Search for the cell housing the specified text and yield its [X, Y] center coordinate. 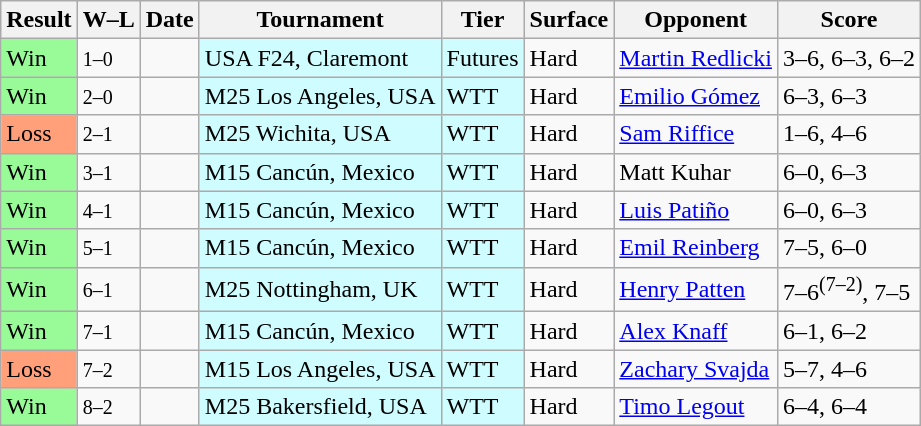
3–6, 6–3, 6–2 [848, 58]
Tier [482, 20]
Score [848, 20]
M15 Los Angeles, USA [320, 369]
Date [170, 20]
6–1, 6–2 [848, 331]
6–4, 6–4 [848, 407]
Futures [482, 58]
Alex Knaff [696, 331]
Sam Riffice [696, 134]
M25 Nottingham, UK [320, 290]
6–3, 6–3 [848, 96]
USA F24, Claremont [320, 58]
W–L [108, 20]
4–1 [108, 210]
7–6(7–2), 7–5 [848, 290]
Opponent [696, 20]
Martin Redlicki [696, 58]
2–0 [108, 96]
Henry Patten [696, 290]
Emilio Gómez [696, 96]
Matt Kuhar [696, 172]
M25 Bakersfield, USA [320, 407]
1–0 [108, 58]
2–1 [108, 134]
1–6, 4–6 [848, 134]
6–1 [108, 290]
Surface [569, 20]
Tournament [320, 20]
M25 Los Angeles, USA [320, 96]
7–5, 6–0 [848, 248]
5–1 [108, 248]
M25 Wichita, USA [320, 134]
Result [39, 20]
Timo Legout [696, 407]
Luis Patiño [696, 210]
8–2 [108, 407]
Emil Reinberg [696, 248]
7–2 [108, 369]
7–1 [108, 331]
Zachary Svajda [696, 369]
3–1 [108, 172]
5–7, 4–6 [848, 369]
